Return [x, y] of the center of cell containing provided text 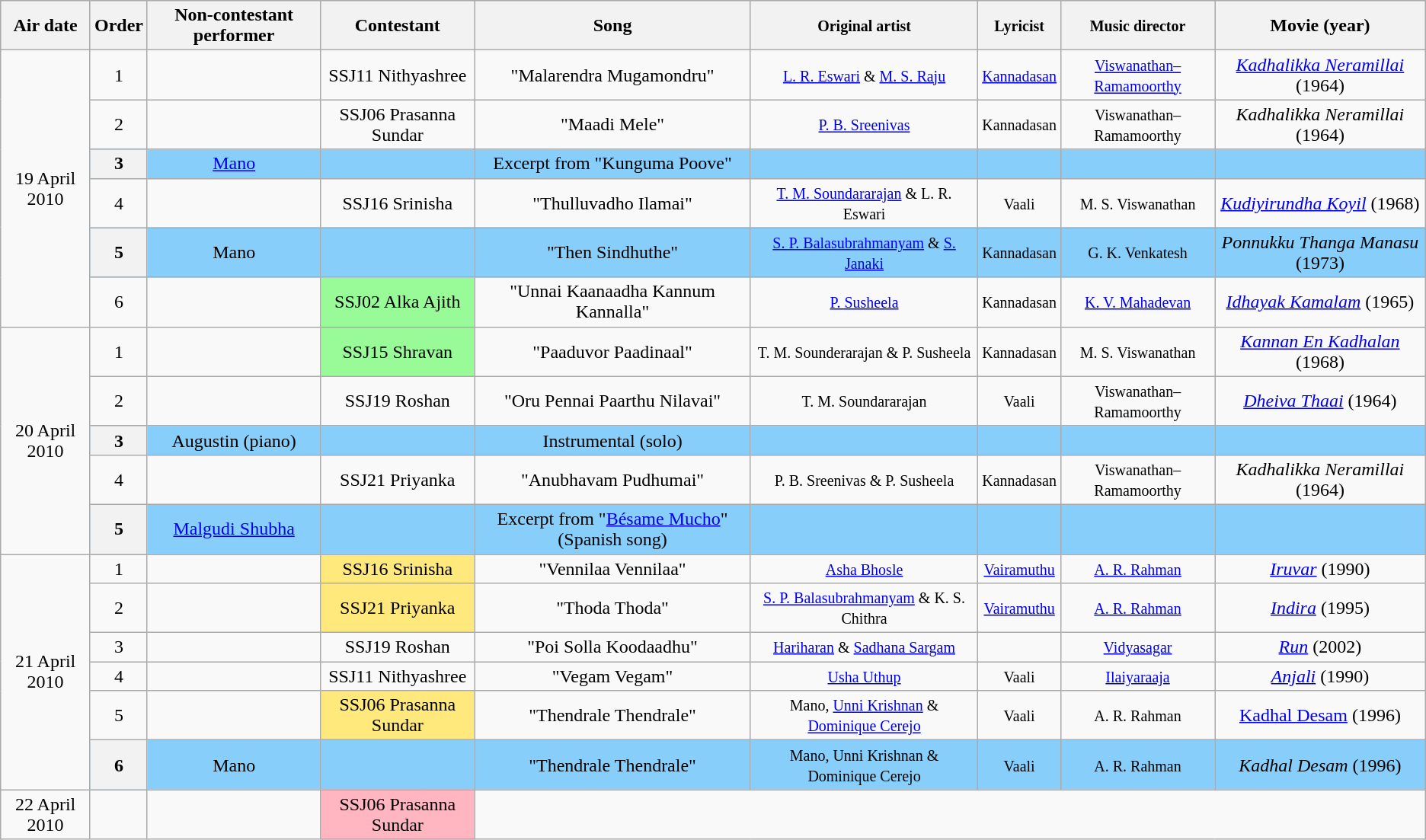
Non-contestant performer [233, 26]
Augustin (piano) [233, 440]
Asha Bhosle [864, 569]
"Poi Solla Koodaadhu" [612, 647]
22 April 2010 [46, 815]
SSJ02 Alka Ajith [398, 302]
Movie (year) [1321, 26]
"Then Sindhuthe" [612, 253]
S. P. Balasubrahmanyam & K. S. Chithra [864, 608]
"Thoda Thoda" [612, 608]
G. K. Venkatesh [1138, 253]
P. Susheela [864, 302]
"Malarendra Mugamondru" [612, 75]
T. M. Soundararajan [864, 401]
Malgudi Shubha [233, 529]
Hariharan & Sadhana Sargam [864, 647]
Iruvar (1990) [1321, 569]
Indira (1995) [1321, 608]
"Thulluvadho Ilamai" [612, 203]
P. B. Sreenivas [864, 125]
Kudiyirundha Koyil (1968) [1321, 203]
"Vegam Vegam" [612, 676]
Vidyasagar [1138, 647]
Lyricist [1019, 26]
Dheiva Thaai (1964) [1321, 401]
"Maadi Mele" [612, 125]
Ponnukku Thanga Manasu (1973) [1321, 253]
Ilaiyaraaja [1138, 676]
SSJ15 Shravan [398, 352]
Kannan En Kadhalan (1968) [1321, 352]
Original artist [864, 26]
T. M. Sounderarajan & P. Susheela [864, 352]
"Paaduvor Paadinaal" [612, 352]
"Oru Pennai Paarthu Nilavai" [612, 401]
S. P. Balasubrahmanyam & S. Janaki [864, 253]
Music director [1138, 26]
Idhayak Kamalam (1965) [1321, 302]
Usha Uthup [864, 676]
19 April 2010 [46, 189]
"Anubhavam Pudhumai" [612, 480]
Order [119, 26]
L. R. Eswari & M. S. Raju [864, 75]
"Vennilaa Vennilaa" [612, 569]
P. B. Sreenivas & P. Susheela [864, 480]
T. M. Soundararajan & L. R. Eswari [864, 203]
Contestant [398, 26]
Excerpt from "Bésame Mucho" (Spanish song) [612, 529]
Instrumental (solo) [612, 440]
Song [612, 26]
"Unnai Kaanaadha Kannum Kannalla" [612, 302]
Run (2002) [1321, 647]
20 April 2010 [46, 440]
Excerpt from "Kunguma Poove" [612, 164]
K. V. Mahadevan [1138, 302]
Anjali (1990) [1321, 676]
Air date [46, 26]
21 April 2010 [46, 672]
